Pinpoint the cell where the given text exists, returning its (X, Y) midpoint coordinate. 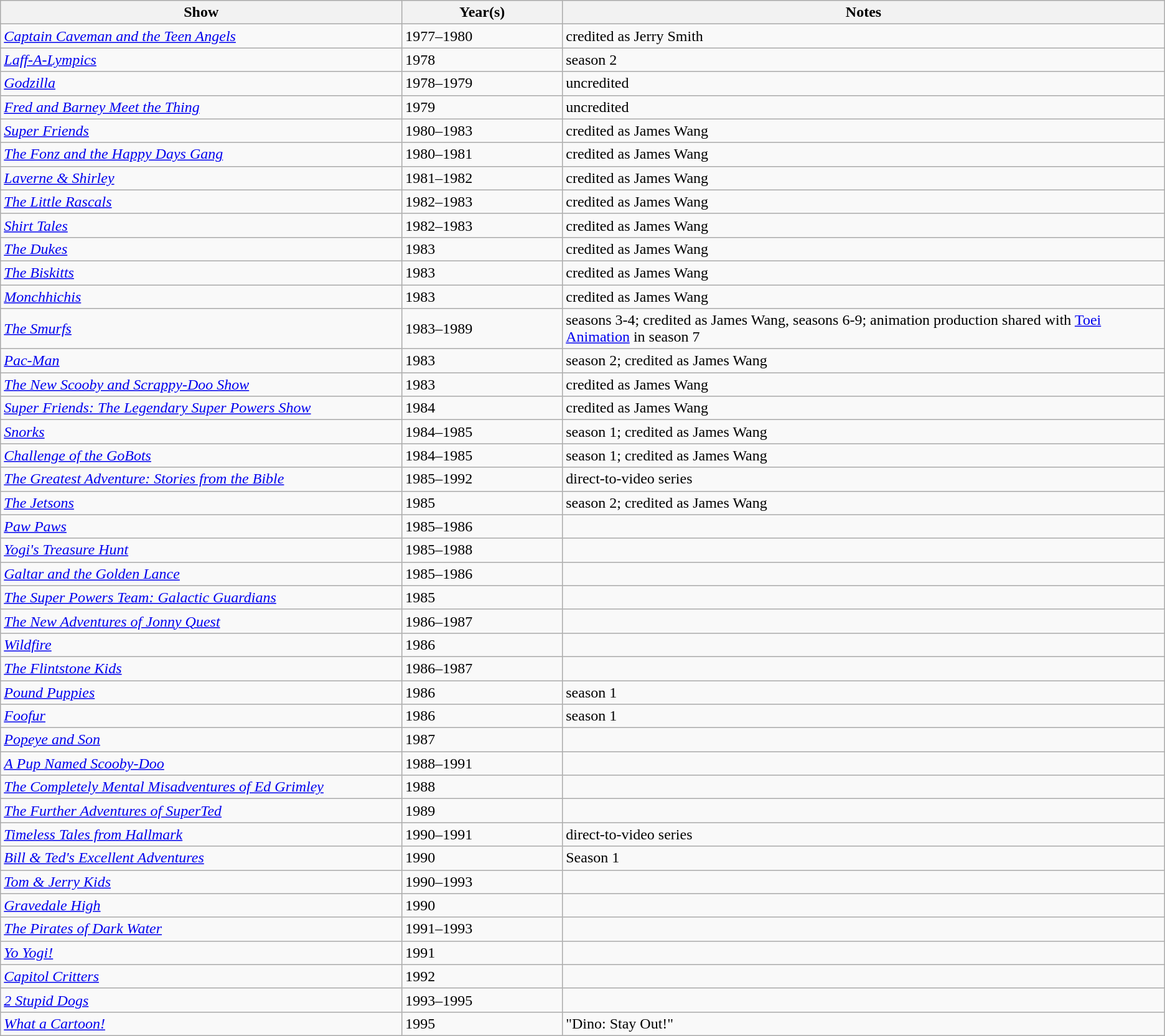
1981–1982 (482, 178)
The Pirates of Dark Water (202, 929)
Pound Puppies (202, 693)
The Further Adventures of SuperTed (202, 811)
Super Friends (202, 131)
Shirt Tales (202, 225)
1990–1993 (482, 882)
The New Scooby and Scrappy-Doo Show (202, 385)
Timeless Tales from Hallmark (202, 834)
The Jetsons (202, 503)
credited as Jerry Smith (864, 36)
1991 (482, 953)
A Pup Named Scooby-Doo (202, 763)
Laverne & Shirley (202, 178)
Yo Yogi! (202, 953)
1989 (482, 811)
1980–1983 (482, 131)
1995 (482, 1024)
Notes (864, 12)
Galtar and the Golden Lance (202, 574)
1992 (482, 976)
1979 (482, 107)
1987 (482, 740)
1984 (482, 408)
1978–1979 (482, 83)
Show (202, 12)
2 Stupid Dogs (202, 1000)
1988–1991 (482, 763)
The Dukes (202, 249)
Super Friends: The Legendary Super Powers Show (202, 408)
The Smurfs (202, 329)
1977–1980 (482, 36)
Capitol Critters (202, 976)
The Biskitts (202, 273)
1980–1981 (482, 154)
Popeye and Son (202, 740)
1993–1995 (482, 1000)
The New Adventures of Jonny Quest (202, 621)
Challenge of the GoBots (202, 455)
Laff-A-Lympics (202, 60)
seasons 3-4; credited as James Wang, seasons 6-9; animation production shared with Toei Animation in season 7 (864, 329)
Foofur (202, 716)
Paw Paws (202, 526)
1978 (482, 60)
1985–1992 (482, 479)
The Flintstone Kids (202, 668)
The Little Rascals (202, 202)
Tom & Jerry Kids (202, 882)
Snorks (202, 432)
"Dino: Stay Out!" (864, 1024)
Godzilla (202, 83)
1988 (482, 787)
Pac-Man (202, 361)
The Completely Mental Misadventures of Ed Grimley (202, 787)
1985–1988 (482, 550)
1990–1991 (482, 834)
Fred and Barney Meet the Thing (202, 107)
Year(s) (482, 12)
1991–1993 (482, 929)
Wildfire (202, 645)
Captain Caveman and the Teen Angels (202, 36)
1983–1989 (482, 329)
The Fonz and the Happy Days Gang (202, 154)
Monchhichis (202, 297)
The Super Powers Team: Galactic Guardians (202, 597)
Gravedale High (202, 905)
What a Cartoon! (202, 1024)
The Greatest Adventure: Stories from the Bible (202, 479)
season 2 (864, 60)
Yogi's Treasure Hunt (202, 550)
Bill & Ted's Excellent Adventures (202, 858)
Season 1 (864, 858)
